Find where the given text appears and provide that cell's center as (x, y) coordinate. 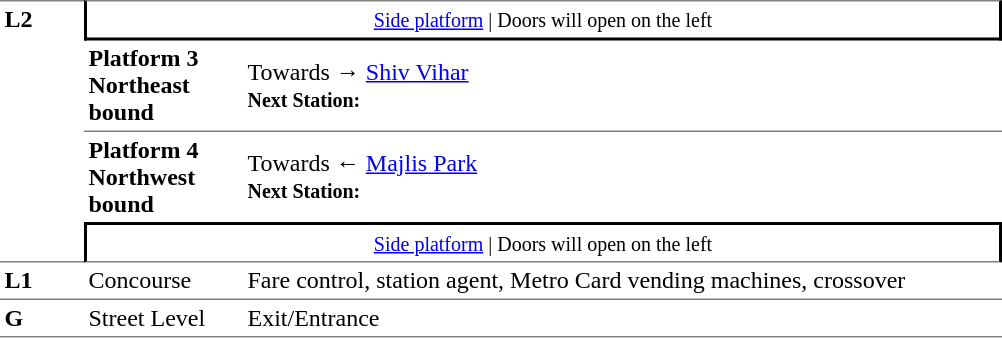
G (42, 318)
Towards → Shiv ViharNext Station: (622, 86)
L2 (42, 131)
Towards ← Majlis ParkNext Station: (622, 177)
Concourse (164, 280)
Platform 4Northwest bound (164, 177)
Street Level (164, 318)
Platform 3Northeast bound (164, 86)
Fare control, station agent, Metro Card vending machines, crossover (622, 280)
Exit/Entrance (622, 318)
L1 (42, 280)
